Locate the cell with the specified text and output its [X, Y] center coordinate. 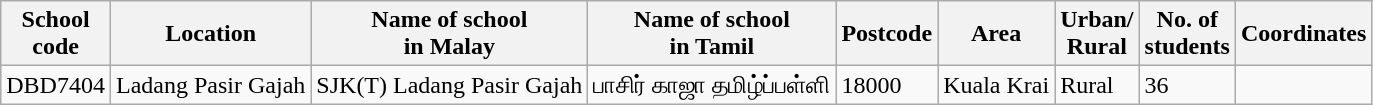
No. ofstudents [1187, 34]
36 [1187, 85]
Kuala Krai [996, 85]
Urban/Rural [1097, 34]
Postcode [887, 34]
SJK(T) Ladang Pasir Gajah [450, 85]
Location [210, 34]
Schoolcode [56, 34]
Ladang Pasir Gajah [210, 85]
Rural [1097, 85]
Area [996, 34]
Coordinates [1303, 34]
பாசிர் காஜா தமிழ்ப்பள்ளி [712, 85]
DBD7404 [56, 85]
18000 [887, 85]
Name of schoolin Tamil [712, 34]
Name of schoolin Malay [450, 34]
